Identify which cell holds the provided text, then report its [x, y] central coordinate. 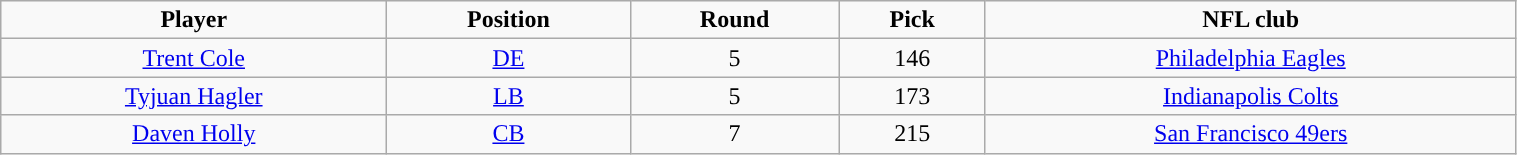
NFL club [1250, 20]
7 [734, 134]
Tyjuan Hagler [194, 96]
LB [508, 96]
Player [194, 20]
Trent Cole [194, 58]
215 [912, 134]
CB [508, 134]
Indianapolis Colts [1250, 96]
173 [912, 96]
Position [508, 20]
Daven Holly [194, 134]
Round [734, 20]
Pick [912, 20]
146 [912, 58]
DE [508, 58]
San Francisco 49ers [1250, 134]
Philadelphia Eagles [1250, 58]
